Identify which cell holds the provided text, then report its [x, y] central coordinate. 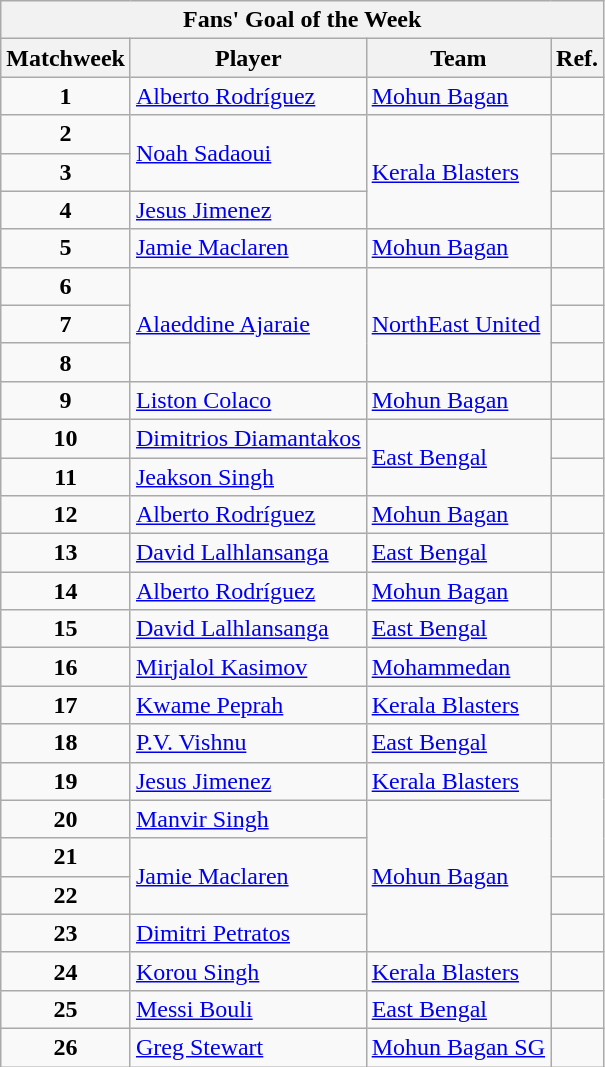
Manvir Singh [248, 819]
Liston Colaco [248, 400]
15 [66, 629]
Alaeddine Ajaraie [248, 324]
Korou Singh [248, 971]
22 [66, 895]
10 [66, 438]
17 [66, 705]
3 [66, 172]
20 [66, 819]
Messi Bouli [248, 1009]
Mohun Bagan SG [458, 1047]
Jeakson Singh [248, 477]
Fans' Goal of the Week [302, 20]
P.V. Vishnu [248, 743]
Player [248, 58]
6 [66, 286]
24 [66, 971]
1 [66, 96]
21 [66, 857]
Mirjalol Kasimov [248, 667]
11 [66, 477]
9 [66, 400]
12 [66, 515]
8 [66, 362]
18 [66, 743]
Kwame Peprah [248, 705]
Team [458, 58]
Dimitri Petratos [248, 933]
Mohammedan [458, 667]
Matchweek [66, 58]
2 [66, 134]
Ref. [578, 58]
7 [66, 324]
Dimitrios Diamantakos [248, 438]
16 [66, 667]
23 [66, 933]
NorthEast United [458, 324]
19 [66, 781]
4 [66, 210]
Noah Sadaoui [248, 153]
Greg Stewart [248, 1047]
25 [66, 1009]
26 [66, 1047]
14 [66, 591]
5 [66, 248]
13 [66, 553]
